Return (X, Y) of the center of cell containing provided text 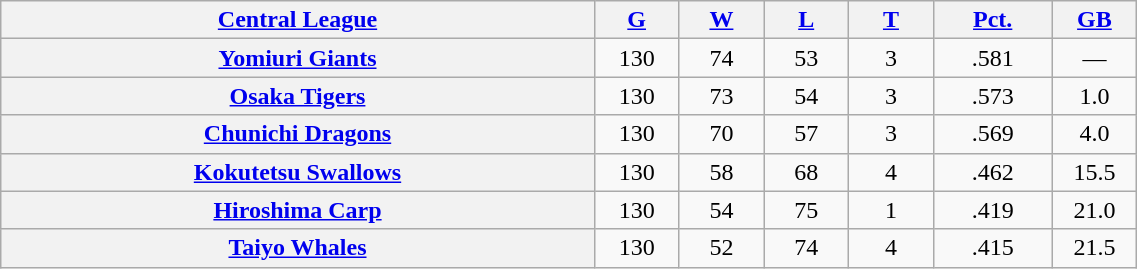
W (722, 20)
— (1094, 58)
Chunichi Dragons (298, 134)
.419 (992, 210)
Taiyo Whales (298, 248)
70 (722, 134)
GB (1094, 20)
58 (722, 172)
.462 (992, 172)
68 (806, 172)
.573 (992, 96)
21.0 (1094, 210)
L (806, 20)
73 (722, 96)
.415 (992, 248)
Hiroshima Carp (298, 210)
Yomiuri Giants (298, 58)
21.5 (1094, 248)
.581 (992, 58)
Central League (298, 20)
T (892, 20)
1 (892, 210)
57 (806, 134)
Pct. (992, 20)
1.0 (1094, 96)
52 (722, 248)
4.0 (1094, 134)
75 (806, 210)
.569 (992, 134)
53 (806, 58)
Osaka Tigers (298, 96)
15.5 (1094, 172)
G (636, 20)
Kokutetsu Swallows (298, 172)
